Locate the cell with the specified text and output its (x, y) center coordinate. 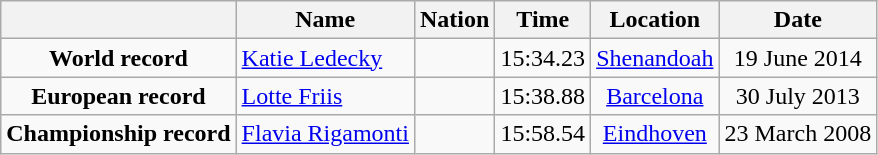
Barcelona (655, 96)
European record (118, 96)
15:38.88 (543, 96)
19 June 2014 (798, 58)
Name (325, 20)
Nation (454, 20)
Katie Ledecky (325, 58)
23 March 2008 (798, 134)
Shenandoah (655, 58)
Eindhoven (655, 134)
Lotte Friis (325, 96)
Championship record (118, 134)
15:34.23 (543, 58)
30 July 2013 (798, 96)
Date (798, 20)
15:58.54 (543, 134)
Location (655, 20)
Time (543, 20)
Flavia Rigamonti (325, 134)
World record (118, 58)
